Scan for the cell matching the given text and deliver its (x, y) coordinate at center. 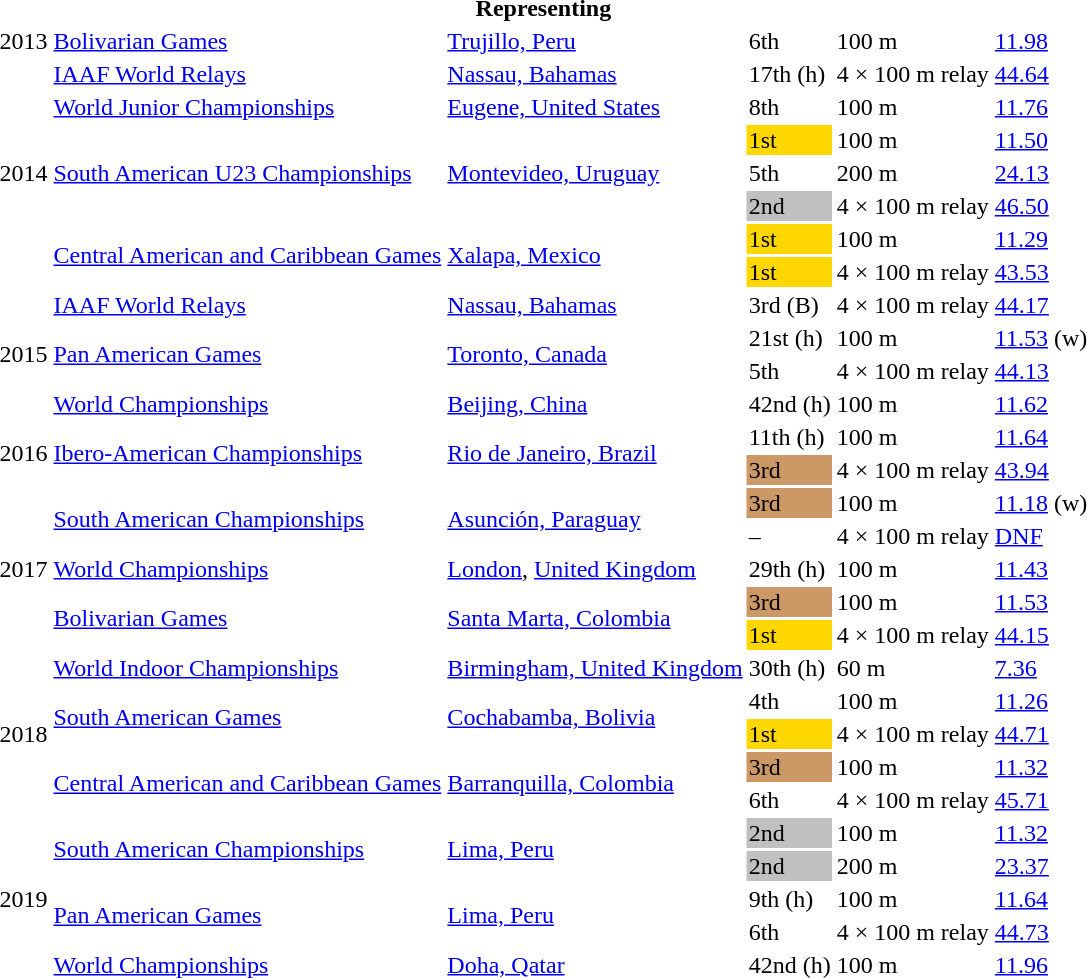
Toronto, Canada (595, 354)
Santa Marta, Colombia (595, 618)
Montevideo, Uruguay (595, 173)
Trujillo, Peru (595, 41)
Barranquilla, Colombia (595, 784)
London, United Kingdom (595, 569)
29th (h) (790, 569)
3rd (B) (790, 305)
30th (h) (790, 668)
60 m (912, 668)
Eugene, United States (595, 107)
11th (h) (790, 437)
8th (790, 107)
South American Games (248, 718)
Xalapa, Mexico (595, 256)
World Indoor Championships (248, 668)
Beijing, China (595, 404)
17th (h) (790, 74)
Asunción, Paraguay (595, 520)
– (790, 536)
World Junior Championships (248, 107)
Rio de Janeiro, Brazil (595, 454)
42nd (h) (790, 404)
Ibero-American Championships (248, 454)
South American U23 Championships (248, 173)
21st (h) (790, 338)
Birmingham, United Kingdom (595, 668)
4th (790, 701)
9th (h) (790, 899)
Cochabamba, Bolivia (595, 718)
